Return the [X, Y] coordinate for the center point of the cell that contains the specified text.  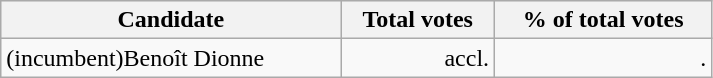
accl. [418, 58]
Candidate [171, 20]
Total votes [418, 20]
% of total votes [604, 20]
(incumbent)Benoît Dionne [171, 58]
. [604, 58]
